Determine the (X, Y) coordinate at the center of the cell enclosing the given text.  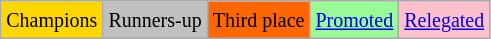
Third place (258, 20)
Promoted (354, 20)
Runners-up (155, 20)
Champions (52, 20)
Relegated (444, 20)
